Find where the given text appears and provide that cell's center as (X, Y) coordinate. 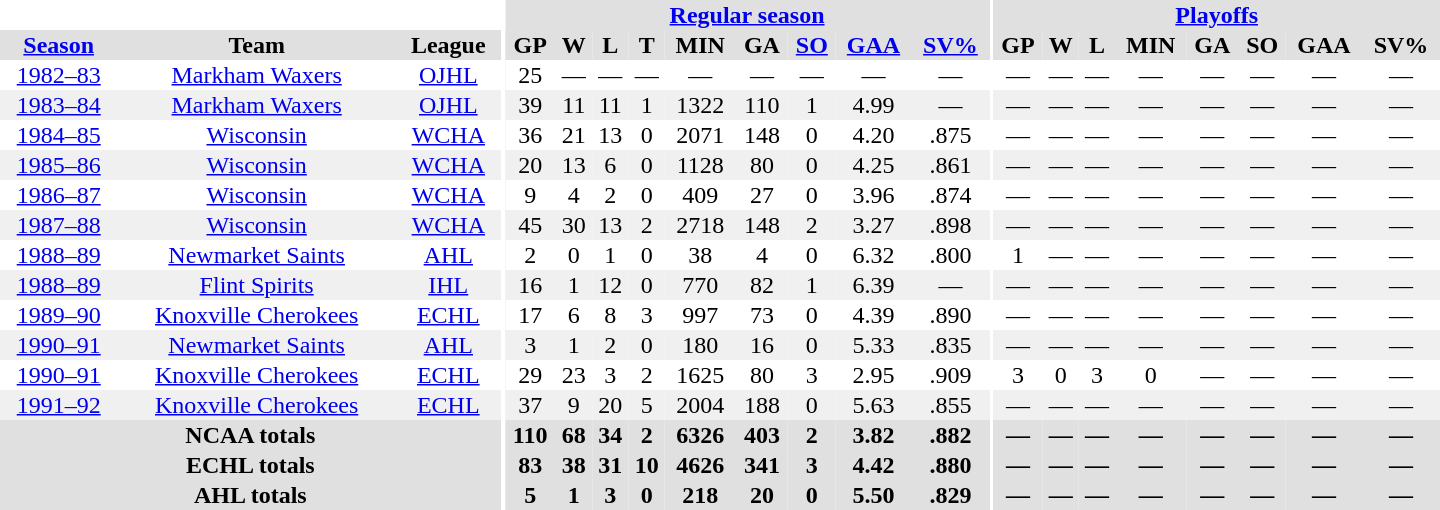
1128 (700, 165)
5.50 (873, 495)
IHL (448, 285)
.861 (951, 165)
218 (700, 495)
997 (700, 315)
.835 (951, 345)
83 (530, 465)
17 (530, 315)
2718 (700, 225)
37 (530, 405)
4.20 (873, 135)
39 (530, 105)
5.33 (873, 345)
1989–90 (58, 315)
403 (762, 435)
1984–85 (58, 135)
4.42 (873, 465)
3.82 (873, 435)
1985–86 (58, 165)
.875 (951, 135)
1987–88 (58, 225)
34 (610, 435)
8 (610, 315)
.882 (951, 435)
.855 (951, 405)
409 (700, 195)
21 (574, 135)
10 (646, 465)
NCAA totals (250, 435)
Season (58, 45)
Team (256, 45)
.909 (951, 375)
2004 (700, 405)
.800 (951, 255)
5.63 (873, 405)
23 (574, 375)
73 (762, 315)
Playoffs (1216, 15)
1986–87 (58, 195)
4.25 (873, 165)
T (646, 45)
.874 (951, 195)
12 (610, 285)
1983–84 (58, 105)
6.39 (873, 285)
82 (762, 285)
27 (762, 195)
.880 (951, 465)
3.96 (873, 195)
Flint Spirits (256, 285)
League (448, 45)
30 (574, 225)
6.32 (873, 255)
188 (762, 405)
1982–83 (58, 75)
1625 (700, 375)
.898 (951, 225)
68 (574, 435)
45 (530, 225)
.890 (951, 315)
31 (610, 465)
4626 (700, 465)
ECHL totals (250, 465)
.829 (951, 495)
25 (530, 75)
36 (530, 135)
AHL totals (250, 495)
180 (700, 345)
Regular season (748, 15)
1322 (700, 105)
341 (762, 465)
4.39 (873, 315)
2071 (700, 135)
6326 (700, 435)
770 (700, 285)
2.95 (873, 375)
1991–92 (58, 405)
3.27 (873, 225)
29 (530, 375)
4.99 (873, 105)
